Output the [x, y] coordinate of the center of the cell containing the given text.  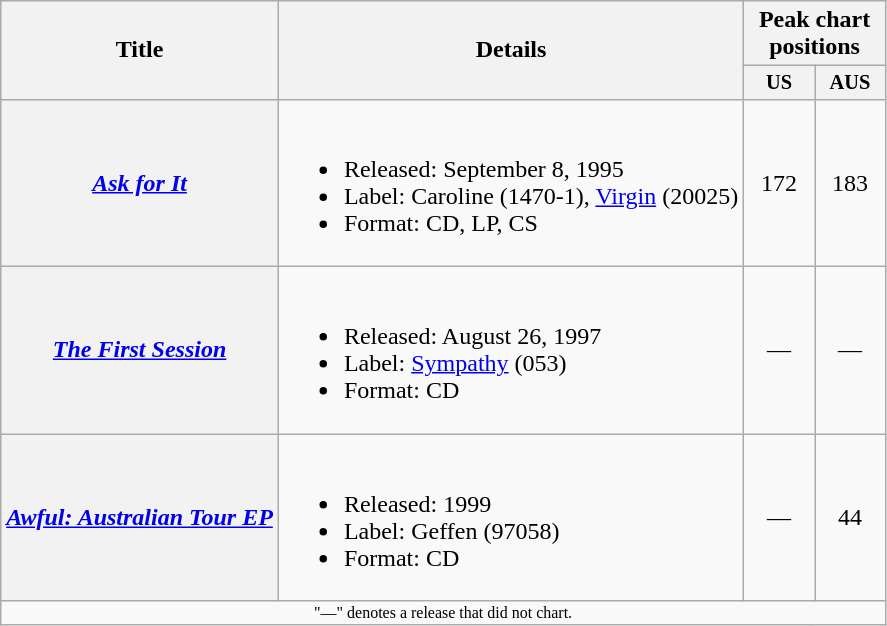
Released: August 26, 1997Label: Sympathy (053)Format: CD [510, 350]
"—" denotes a release that did not chart. [444, 613]
44 [850, 518]
Ask for It [140, 182]
The First Session [140, 350]
Released: September 8, 1995Label: Caroline (1470-1), Virgin (20025)Format: CD, LP, CS [510, 182]
183 [850, 182]
Awful: Australian Tour EP [140, 518]
Peak chart positions [815, 34]
Released: 1999Label: Geffen (97058)Format: CD [510, 518]
172 [780, 182]
AUS [850, 83]
Details [510, 50]
Title [140, 50]
US [780, 83]
